Identify which cell holds the provided text, then report its [X, Y] central coordinate. 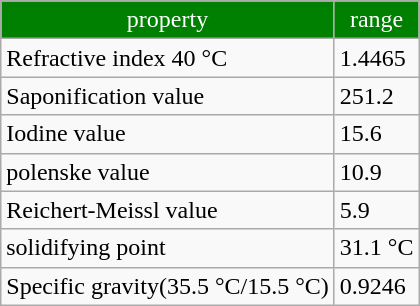
polenske value [168, 172]
1.4465 [376, 58]
31.1 °C [376, 248]
10.9 [376, 172]
5.9 [376, 210]
Iodine value [168, 134]
Reichert-Meissl value [168, 210]
property [168, 20]
range [376, 20]
Saponification value [168, 96]
0.9246 [376, 286]
Refractive index 40 °C [168, 58]
Specific gravity(35.5 °C/15.5 °C) [168, 286]
15.6 [376, 134]
251.2 [376, 96]
solidifying point [168, 248]
